Detect which cell encompasses the target text, then output its [X, Y] center coordinate. 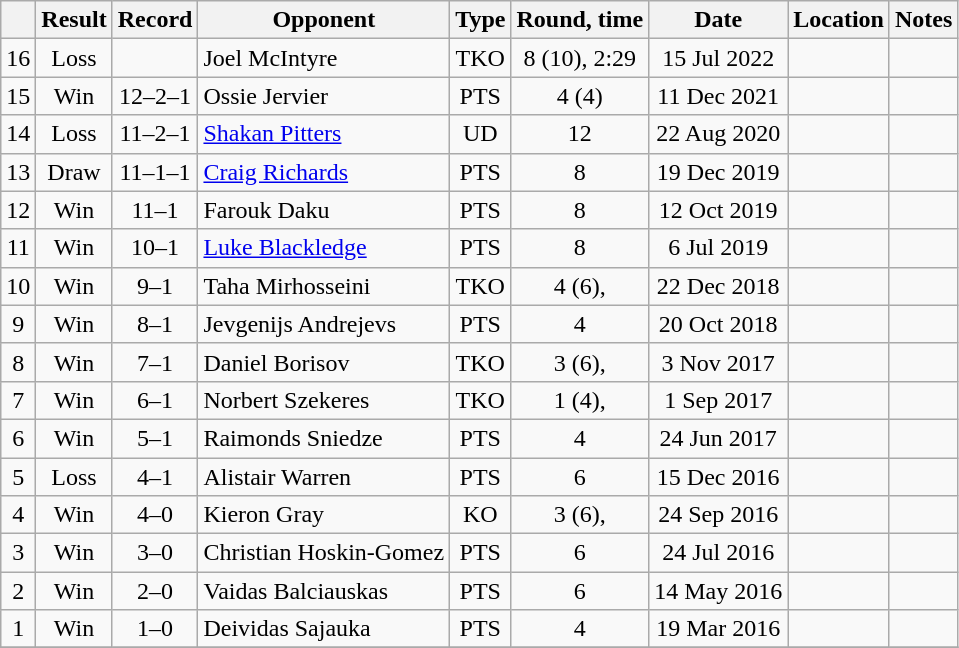
4–1 [155, 477]
Shakan Pitters [324, 134]
Type [480, 20]
19 Dec 2019 [718, 172]
19 Mar 2016 [718, 629]
Round, time [580, 20]
14 May 2016 [718, 591]
2 [18, 591]
8 (10), 2:29 [580, 58]
7–1 [155, 362]
14 [18, 134]
12–2–1 [155, 96]
Notes [923, 20]
Daniel Borisov [324, 362]
6 Jul 2019 [718, 248]
UD [480, 134]
11–1 [155, 210]
7 [18, 400]
11 [18, 248]
3 [18, 553]
Kieron Gray [324, 515]
Craig Richards [324, 172]
3–0 [155, 553]
10 [18, 286]
5 [18, 477]
24 Sep 2016 [718, 515]
6–1 [155, 400]
Record [155, 20]
Deividas Sajauka [324, 629]
8–1 [155, 324]
1–0 [155, 629]
Joel McIntyre [324, 58]
15 [18, 96]
Alistair Warren [324, 477]
4 (6), [580, 286]
Result [74, 20]
4 (4) [580, 96]
10–1 [155, 248]
22 Aug 2020 [718, 134]
Draw [74, 172]
Raimonds Sniedze [324, 438]
Date [718, 20]
4–0 [155, 515]
11–1–1 [155, 172]
9–1 [155, 286]
24 Jun 2017 [718, 438]
1 Sep 2017 [718, 400]
Ossie Jervier [324, 96]
9 [18, 324]
Opponent [324, 20]
Norbert Szekeres [324, 400]
Farouk Daku [324, 210]
15 Dec 2016 [718, 477]
Luke Blackledge [324, 248]
Christian Hoskin-Gomez [324, 553]
11 Dec 2021 [718, 96]
2–0 [155, 591]
11–2–1 [155, 134]
3 Nov 2017 [718, 362]
1 (4), [580, 400]
5–1 [155, 438]
15 Jul 2022 [718, 58]
12 Oct 2019 [718, 210]
KO [480, 515]
Vaidas Balciauskas [324, 591]
1 [18, 629]
13 [18, 172]
16 [18, 58]
Location [839, 20]
Jevgenijs Andrejevs [324, 324]
24 Jul 2016 [718, 553]
20 Oct 2018 [718, 324]
Taha Mirhosseini [324, 286]
22 Dec 2018 [718, 286]
